Provide the (X, Y) coordinate of the cell's center where the given text is located.  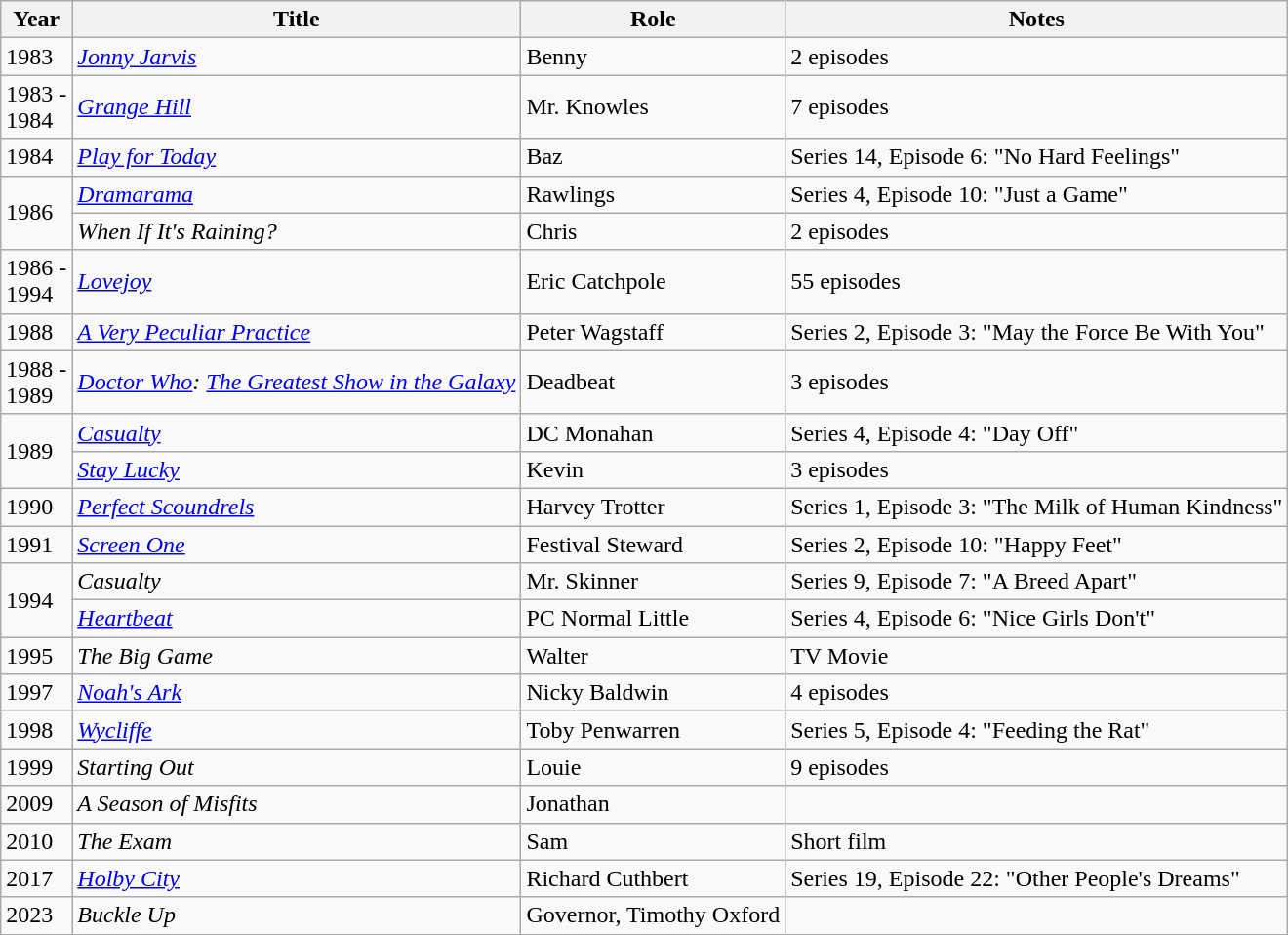
Richard Cuthbert (654, 878)
Walter (654, 656)
Series 5, Episode 4: "Feeding the Rat" (1036, 730)
Series 4, Episode 10: "Just a Game" (1036, 194)
1990 (37, 507)
1998 (37, 730)
Series 2, Episode 10: "Happy Feet" (1036, 544)
Jonny Jarvis (297, 57)
1999 (37, 767)
Jonathan (654, 804)
Role (654, 20)
1994 (37, 600)
Perfect Scoundrels (297, 507)
Sam (654, 841)
1988 -1989 (37, 383)
PC Normal Little (654, 619)
2010 (37, 841)
Lovejoy (297, 281)
A Season of Misfits (297, 804)
Play for Today (297, 157)
Mr. Skinner (654, 582)
Buckle Up (297, 915)
55 episodes (1036, 281)
Dramarama (297, 194)
Baz (654, 157)
1986 -1994 (37, 281)
2023 (37, 915)
Nicky Baldwin (654, 693)
1986 (37, 213)
Year (37, 20)
Noah's Ark (297, 693)
Stay Lucky (297, 469)
Title (297, 20)
Series 4, Episode 6: "Nice Girls Don't" (1036, 619)
Holby City (297, 878)
The Exam (297, 841)
4 episodes (1036, 693)
DC Monahan (654, 432)
Series 4, Episode 4: "Day Off" (1036, 432)
Deadbeat (654, 383)
When If It's Raining? (297, 231)
Benny (654, 57)
Series 19, Episode 22: "Other People's Dreams" (1036, 878)
1984 (37, 157)
1988 (37, 332)
Screen One (297, 544)
9 episodes (1036, 767)
Governor, Timothy Oxford (654, 915)
Doctor Who: The Greatest Show in the Galaxy (297, 383)
Kevin (654, 469)
1989 (37, 451)
Mr. Knowles (654, 107)
Series 1, Episode 3: "The Milk of Human Kindness" (1036, 507)
1983 -1984 (37, 107)
Series 14, Episode 6: "No Hard Feelings" (1036, 157)
Grange Hill (297, 107)
Series 9, Episode 7: "A Breed Apart" (1036, 582)
TV Movie (1036, 656)
1997 (37, 693)
Starting Out (297, 767)
1983 (37, 57)
Toby Penwarren (654, 730)
Rawlings (654, 194)
Series 2, Episode 3: "May the Force Be With You" (1036, 332)
Harvey Trotter (654, 507)
Festival Steward (654, 544)
Louie (654, 767)
1995 (37, 656)
Short film (1036, 841)
Notes (1036, 20)
Heartbeat (297, 619)
Wycliffe (297, 730)
Peter Wagstaff (654, 332)
The Big Game (297, 656)
2009 (37, 804)
7 episodes (1036, 107)
2017 (37, 878)
A Very Peculiar Practice (297, 332)
Eric Catchpole (654, 281)
Chris (654, 231)
1991 (37, 544)
